Capture the cell that displays the provided text and extract its [X, Y] central coordinate. 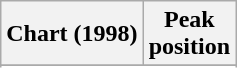
Peakposition [189, 34]
Chart (1998) [72, 34]
